Extract the (X, Y) coordinate from the center of the cell holding the provided text.  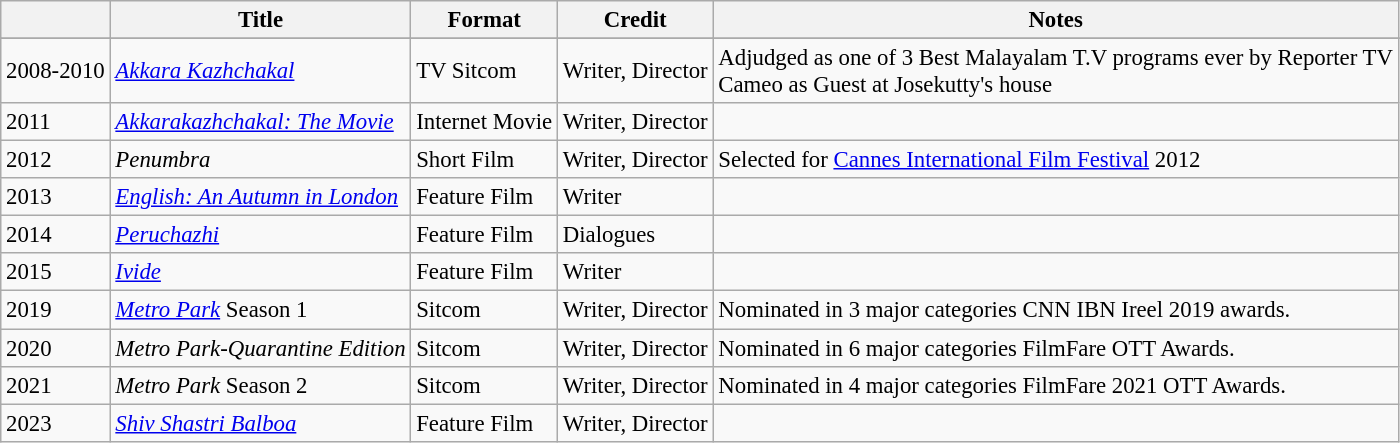
Metro Park Season 1 (260, 310)
Selected for Cannes International Film Festival 2012 (1056, 160)
Dialogues (636, 235)
TV Sitcom (484, 72)
Short Film (484, 160)
2015 (56, 273)
Internet Movie (484, 122)
Metro Park-Quarantine Edition (260, 348)
2020 (56, 348)
Peruchazhi (260, 235)
Adjudged as one of 3 Best Malayalam T.V programs ever by Reporter TVCameo as Guest at Josekutty's house (1056, 72)
2012 (56, 160)
Akkarakazhchakal: The Movie (260, 122)
2013 (56, 197)
Nominated in 4 major categories FilmFare 2021 OTT Awards. (1056, 385)
2014 (56, 235)
2011 (56, 122)
Nominated in 6 major categories FilmFare OTT Awards. (1056, 348)
Ivide (260, 273)
Credit (636, 20)
Metro Park Season 2 (260, 385)
2021 (56, 385)
2019 (56, 310)
Akkara Kazhchakal (260, 72)
2008-2010 (56, 72)
2023 (56, 423)
Nominated in 3 major categories CNN IBN Ireel 2019 awards. (1056, 310)
Format (484, 20)
Shiv Shastri Balboa (260, 423)
English: An Autumn in London (260, 197)
Penumbra (260, 160)
Notes (1056, 20)
Title (260, 20)
